Detect which cell encompasses the target text, then output its (x, y) center coordinate. 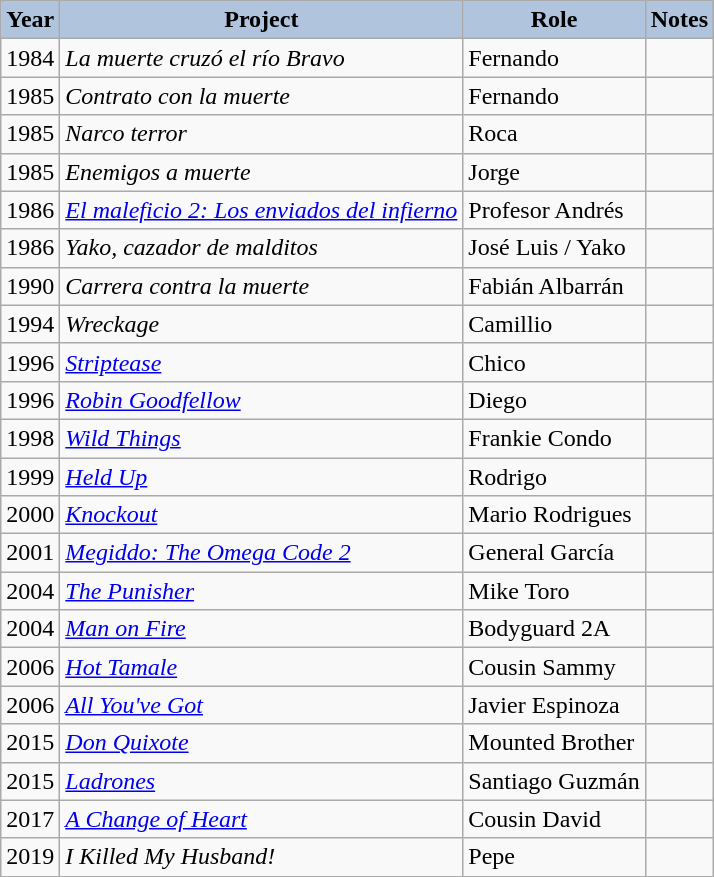
Rodrigo (554, 477)
El maleficio 2: Los enviados del infierno (262, 210)
Bodyguard 2A (554, 629)
Carrera contra la muerte (262, 286)
Profesor Andrés (554, 210)
Year (30, 20)
Man on Fire (262, 629)
1994 (30, 324)
Project (262, 20)
1984 (30, 58)
General García (554, 553)
1999 (30, 477)
Jorge (554, 172)
Megiddo: The Omega Code 2 (262, 553)
Santiago Guzmán (554, 781)
Pepe (554, 857)
Javier Espinoza (554, 705)
Camillio (554, 324)
Knockout (262, 515)
Enemigos a muerte (262, 172)
Diego (554, 400)
Mario Rodrigues (554, 515)
Yako, cazador de malditos (262, 248)
Don Quixote (262, 743)
I Killed My Husband! (262, 857)
Hot Tamale (262, 667)
Wreckage (262, 324)
All You've Got (262, 705)
Held Up (262, 477)
José Luis / Yako (554, 248)
Role (554, 20)
Wild Things (262, 438)
Fabián Albarrán (554, 286)
1990 (30, 286)
Ladrones (262, 781)
Cousin David (554, 819)
1998 (30, 438)
The Punisher (262, 591)
A Change of Heart (262, 819)
Cousin Sammy (554, 667)
Chico (554, 362)
La muerte cruzó el río Bravo (262, 58)
Mounted Brother (554, 743)
Contrato con la muerte (262, 96)
Frankie Condo (554, 438)
2000 (30, 515)
Roca (554, 134)
2001 (30, 553)
Striptease (262, 362)
2017 (30, 819)
2019 (30, 857)
Notes (679, 20)
Robin Goodfellow (262, 400)
Mike Toro (554, 591)
Narco terror (262, 134)
